Return [X, Y] of the center of cell containing provided text 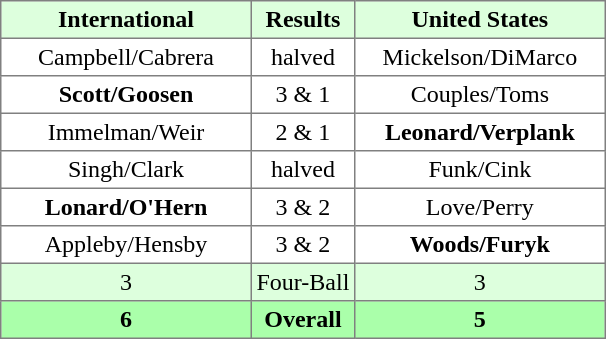
Mickelson/DiMarco [480, 57]
Funk/Cink [480, 170]
3 & 1 [302, 95]
5 [480, 320]
Love/Perry [480, 207]
Appleby/Hensby [126, 245]
Lonard/O'Hern [126, 207]
United States [480, 20]
Campbell/Cabrera [126, 57]
Overall [302, 320]
Couples/Toms [480, 95]
Singh/Clark [126, 170]
Immelman/Weir [126, 132]
Four-Ball [302, 282]
Scott/Goosen [126, 95]
Woods/Furyk [480, 245]
6 [126, 320]
2 & 1 [302, 132]
International [126, 20]
Leonard/Verplank [480, 132]
Results [302, 20]
